Extract the (X, Y) coordinate from the center of the cell holding the provided text.  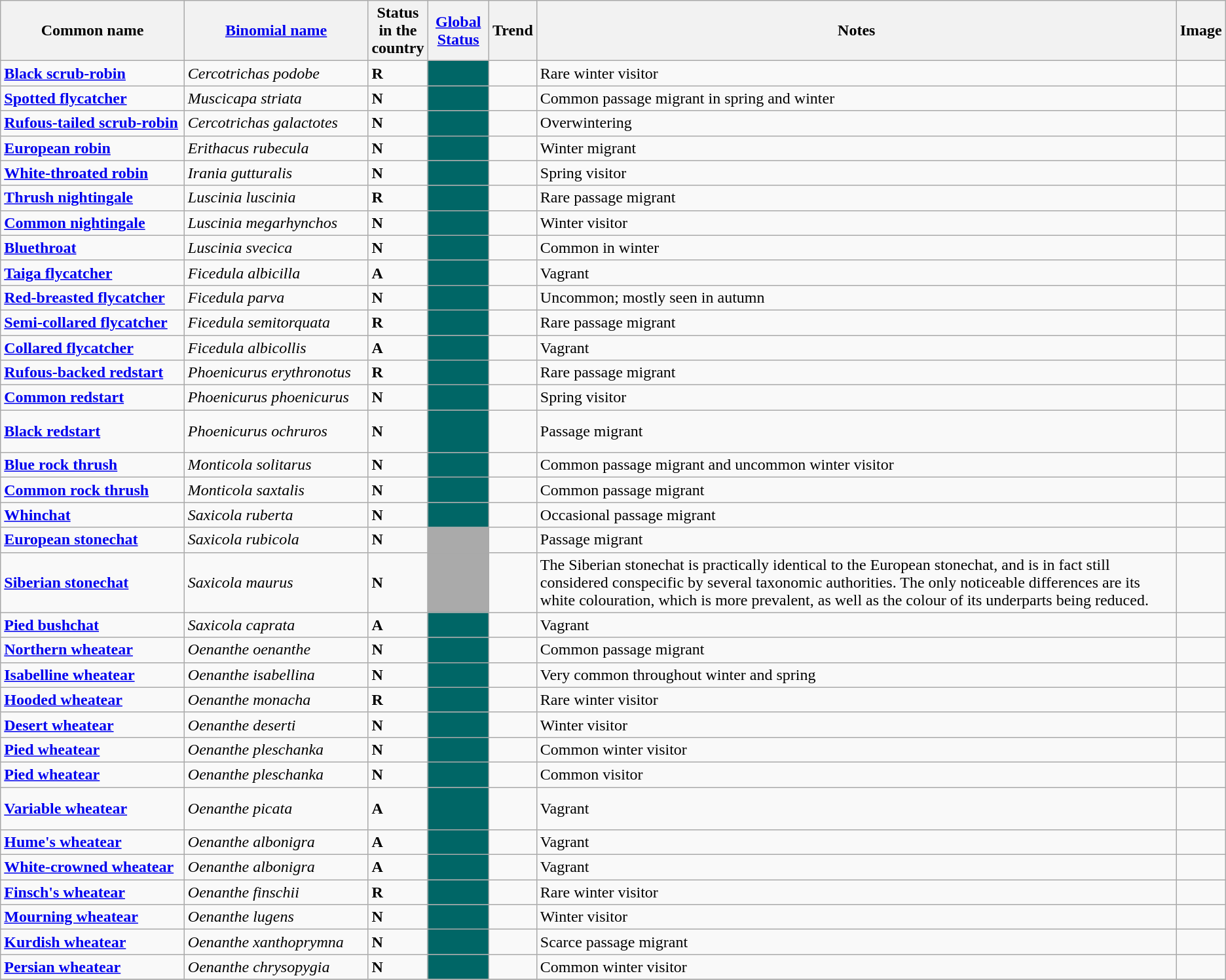
Rufous-backed redstart (93, 373)
Binomial name (276, 31)
Variable wheatear (93, 808)
Luscinia megarhynchos (276, 223)
European robin (93, 148)
Hooded wheatear (93, 700)
Ficedula albicilla (276, 273)
Common visitor (857, 774)
Kurdish wheatear (93, 942)
Common passage migrant and uncommon winter visitor (857, 465)
Status in the country (398, 31)
Common in winter (857, 248)
Cercotrichas podobe (276, 73)
Oenanthe picata (276, 808)
Taiga flycatcher (93, 273)
Oenanthe finschii (276, 892)
Collared flycatcher (93, 348)
Thrush nightingale (93, 198)
Blue rock thrush (93, 465)
Global Status (458, 31)
Cercotrichas galactotes (276, 123)
White-crowned wheatear (93, 867)
White-throated robin (93, 173)
Mourning wheatear (93, 917)
Uncommon; mostly seen in autumn (857, 297)
Common passage migrant in spring and winter (857, 98)
Siberian stonechat (93, 582)
Common name (93, 31)
Northern wheatear (93, 650)
Oenanthe xanthoprymna (276, 942)
Trend (512, 31)
Occasional passage migrant (857, 515)
Oenanthe oenanthe (276, 650)
Oenanthe monacha (276, 700)
Luscinia luscinia (276, 198)
Erithacus rubecula (276, 148)
Irania gutturalis (276, 173)
Desert wheatear (93, 725)
Red-breasted flycatcher (93, 297)
Ficedula parva (276, 297)
Persian wheatear (93, 967)
Common redstart (93, 398)
Muscicapa striata (276, 98)
Ficedula semitorquata (276, 322)
Saxicola ruberta (276, 515)
Finsch's wheatear (93, 892)
Oenanthe deserti (276, 725)
European stonechat (93, 540)
Oenanthe lugens (276, 917)
Winter migrant (857, 148)
Spotted flycatcher (93, 98)
Oenanthe chrysopygia (276, 967)
Black scrub-robin (93, 73)
Bluethroat (93, 248)
Common rock thrush (93, 490)
Saxicola maurus (276, 582)
Notes (857, 31)
Oenanthe isabellina (276, 675)
Isabelline wheatear (93, 675)
Phoenicurus ochruros (276, 431)
Saxicola caprata (276, 625)
Image (1201, 31)
Semi-collared flycatcher (93, 322)
Phoenicurus erythronotus (276, 373)
Saxicola rubicola (276, 540)
Black redstart (93, 431)
Overwintering (857, 123)
Scarce passage migrant (857, 942)
Pied bushchat (93, 625)
Monticola solitarus (276, 465)
Hume's wheatear (93, 842)
Monticola saxtalis (276, 490)
Very common throughout winter and spring (857, 675)
Ficedula albicollis (276, 348)
Whinchat (93, 515)
Phoenicurus phoenicurus (276, 398)
Rufous-tailed scrub-robin (93, 123)
Common nightingale (93, 223)
Luscinia svecica (276, 248)
